Determine the [X, Y] coordinate at the center of the cell enclosing the given text.  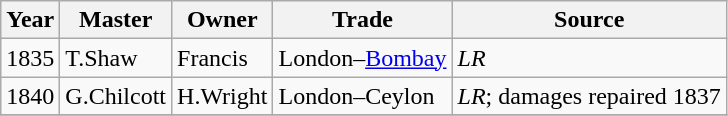
G.Chilcott [116, 96]
H.Wright [222, 96]
T.Shaw [116, 58]
1835 [30, 58]
Master [116, 20]
1840 [30, 96]
LR [589, 58]
Trade [362, 20]
Source [589, 20]
London–Ceylon [362, 96]
Owner [222, 20]
Francis [222, 58]
Year [30, 20]
LR; damages repaired 1837 [589, 96]
London–Bombay [362, 58]
